Provide the (X, Y) coordinate of the cell's center where the given text is located.  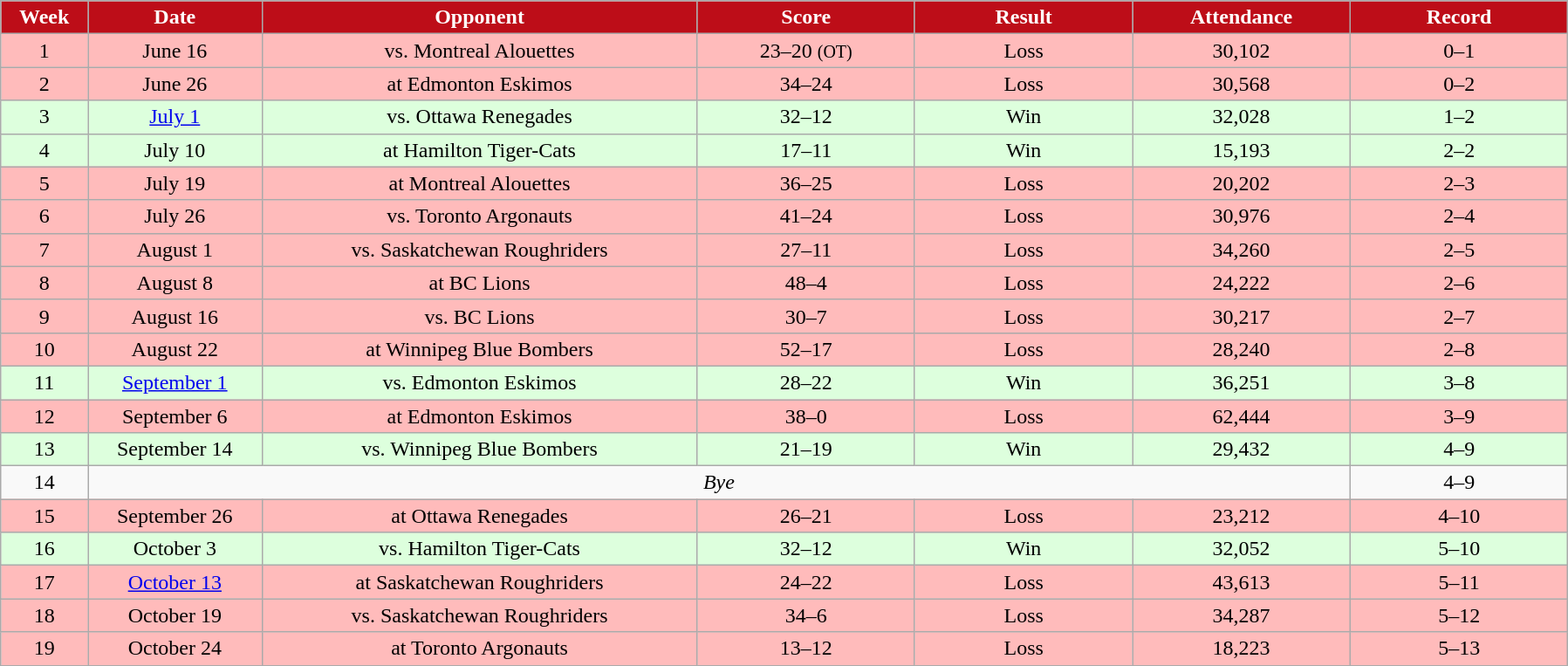
at Hamilton Tiger-Cats (480, 150)
June 16 (175, 51)
17–11 (806, 150)
vs. Ottawa Renegades (480, 117)
10 (45, 349)
30–7 (806, 316)
13 (45, 450)
vs. Winnipeg Blue Bombers (480, 450)
1–2 (1459, 117)
at Toronto Argonauts (480, 649)
34–6 (806, 615)
28,240 (1241, 349)
18,223 (1241, 649)
Week (45, 17)
3–9 (1459, 416)
8 (45, 283)
at Saskatchewan Roughriders (480, 582)
15,193 (1241, 150)
34,287 (1241, 615)
September 1 (175, 382)
23–20 (OT) (806, 51)
Opponent (480, 17)
2–4 (1459, 216)
at Winnipeg Blue Bombers (480, 349)
30,102 (1241, 51)
48–4 (806, 283)
July 10 (175, 150)
September 14 (175, 450)
October 13 (175, 582)
at Ottawa Renegades (480, 516)
14 (45, 483)
26–21 (806, 516)
August 8 (175, 283)
32,052 (1241, 549)
34–24 (806, 84)
20,202 (1241, 183)
21–19 (806, 450)
August 22 (175, 349)
24–22 (806, 582)
3–8 (1459, 382)
32,028 (1241, 117)
Bye (719, 483)
19 (45, 649)
7 (45, 250)
3 (45, 117)
vs. Toronto Argonauts (480, 216)
23,212 (1241, 516)
2–5 (1459, 250)
June 26 (175, 84)
16 (45, 549)
vs. Montreal Alouettes (480, 51)
5 (45, 183)
36,251 (1241, 382)
September 26 (175, 516)
5–12 (1459, 615)
4–10 (1459, 516)
October 3 (175, 549)
July 26 (175, 216)
13–12 (806, 649)
August 16 (175, 316)
October 24 (175, 649)
12 (45, 416)
2 (45, 84)
October 19 (175, 615)
July 1 (175, 117)
1 (45, 51)
Record (1459, 17)
30,568 (1241, 84)
24,222 (1241, 283)
0–2 (1459, 84)
30,217 (1241, 316)
Score (806, 17)
5–11 (1459, 582)
2–3 (1459, 183)
vs. Edmonton Eskimos (480, 382)
18 (45, 615)
6 (45, 216)
41–24 (806, 216)
62,444 (1241, 416)
5–13 (1459, 649)
9 (45, 316)
29,432 (1241, 450)
43,613 (1241, 582)
2–2 (1459, 150)
30,976 (1241, 216)
vs. BC Lions (480, 316)
at BC Lions (480, 283)
at Montreal Alouettes (480, 183)
Attendance (1241, 17)
Date (175, 17)
11 (45, 382)
2–8 (1459, 349)
17 (45, 582)
Result (1023, 17)
2–7 (1459, 316)
vs. Hamilton Tiger-Cats (480, 549)
5–10 (1459, 549)
38–0 (806, 416)
July 19 (175, 183)
September 6 (175, 416)
August 1 (175, 250)
4 (45, 150)
2–6 (1459, 283)
34,260 (1241, 250)
28–22 (806, 382)
36–25 (806, 183)
27–11 (806, 250)
0–1 (1459, 51)
15 (45, 516)
52–17 (806, 349)
